For the text-containing cell, return its midpoint in (x, y) coordinate format. 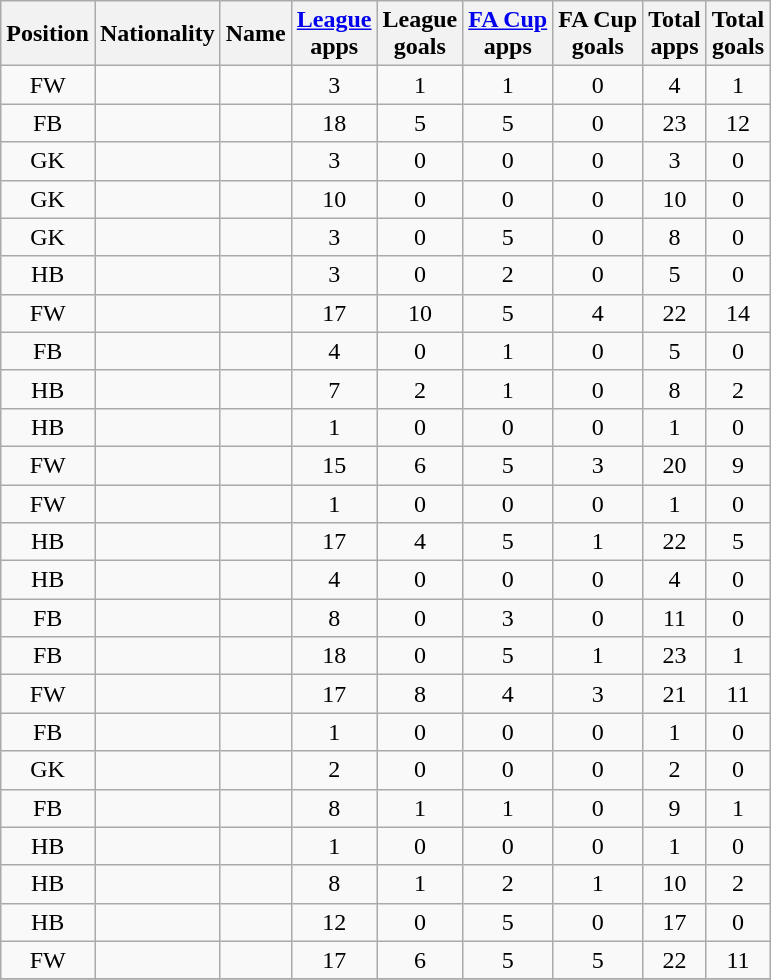
Totalapps (675, 34)
Nationality (157, 34)
21 (675, 694)
Name (256, 34)
15 (334, 465)
FA Cupgoals (598, 34)
Position (48, 34)
7 (334, 389)
FA Cupapps (508, 34)
20 (675, 465)
Leaguegoals (420, 34)
14 (738, 313)
Totalgoals (738, 34)
Leagueapps (334, 34)
